Extract the [x, y] coordinate from the center of the cell holding the provided text.  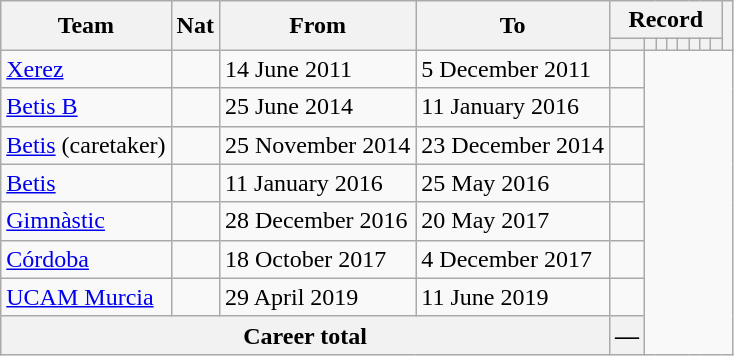
4 December 2017 [513, 259]
Nat [195, 26]
Betis (caretaker) [86, 145]
Betis [86, 183]
25 November 2014 [317, 145]
25 June 2014 [317, 107]
Xerez [86, 69]
Betis B [86, 107]
28 December 2016 [317, 221]
20 May 2017 [513, 221]
5 December 2011 [513, 69]
Record [665, 20]
23 December 2014 [513, 145]
To [513, 26]
11 June 2019 [513, 297]
29 April 2019 [317, 297]
Team [86, 26]
Career total [306, 335]
Gimnàstic [86, 221]
Córdoba [86, 259]
25 May 2016 [513, 183]
14 June 2011 [317, 69]
From [317, 26]
— [626, 335]
UCAM Murcia [86, 297]
18 October 2017 [317, 259]
